From the cell containing the given text, extract its center point as [x, y] coordinate. 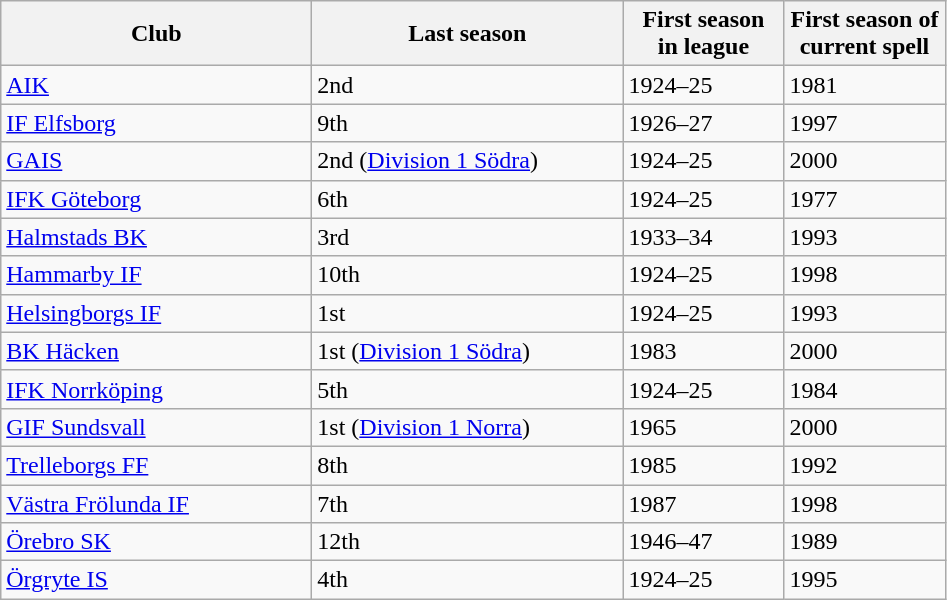
1st (Division 1 Södra) [468, 351]
First seasonin league [704, 34]
1987 [704, 503]
1997 [864, 123]
IFK Göteborg [156, 199]
1989 [864, 542]
Hammarby IF [156, 275]
BK Häcken [156, 351]
2nd [468, 85]
10th [468, 275]
GIF Sundsvall [156, 427]
Trelleborgs FF [156, 465]
1981 [864, 85]
1st (Division 1 Norra) [468, 427]
1995 [864, 580]
2nd (Division 1 Södra) [468, 161]
1984 [864, 389]
Västra Frölunda IF [156, 503]
Örebro SK [156, 542]
1933–34 [704, 237]
Last season [468, 34]
First season ofcurrent spell [864, 34]
1st [468, 313]
Halmstads BK [156, 237]
1985 [704, 465]
IF Elfsborg [156, 123]
Örgryte IS [156, 580]
GAIS [156, 161]
3rd [468, 237]
1992 [864, 465]
1965 [704, 427]
1983 [704, 351]
9th [468, 123]
IFK Norrköping [156, 389]
12th [468, 542]
8th [468, 465]
7th [468, 503]
Helsingborgs IF [156, 313]
1946–47 [704, 542]
Club [156, 34]
1926–27 [704, 123]
6th [468, 199]
AIK [156, 85]
1977 [864, 199]
5th [468, 389]
4th [468, 580]
